Detect which cell encompasses the target text, then output its (X, Y) center coordinate. 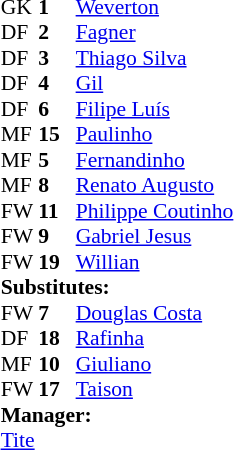
7 (57, 313)
3 (57, 58)
Paulinho (155, 135)
Philippe Coutinho (155, 211)
15 (57, 135)
18 (57, 339)
4 (57, 83)
Thiago Silva (155, 58)
Manager: (118, 415)
Gil (155, 83)
Gabriel Jesus (155, 237)
Giuliano (155, 364)
2 (57, 33)
5 (57, 160)
6 (57, 109)
11 (57, 211)
Filipe Luís (155, 109)
Fernandinho (155, 160)
Rafinha (155, 339)
9 (57, 237)
Substitutes: (118, 287)
Fagner (155, 33)
Renato Augusto (155, 185)
17 (57, 389)
Taison (155, 389)
8 (57, 185)
19 (57, 262)
Willian (155, 262)
Douglas Costa (155, 313)
10 (57, 364)
